Scan for the cell matching the given text and deliver its (x, y) coordinate at center. 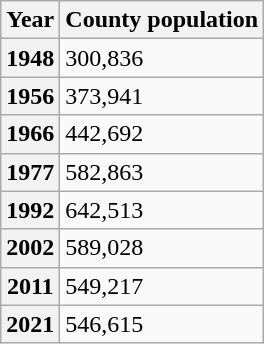
1956 (30, 96)
1992 (30, 210)
1966 (30, 134)
1948 (30, 58)
Year (30, 20)
1977 (30, 172)
300,836 (162, 58)
549,217 (162, 286)
642,513 (162, 210)
2002 (30, 248)
589,028 (162, 248)
2021 (30, 324)
County population (162, 20)
546,615 (162, 324)
2011 (30, 286)
373,941 (162, 96)
582,863 (162, 172)
442,692 (162, 134)
